Return [x, y] of the center of cell containing provided text 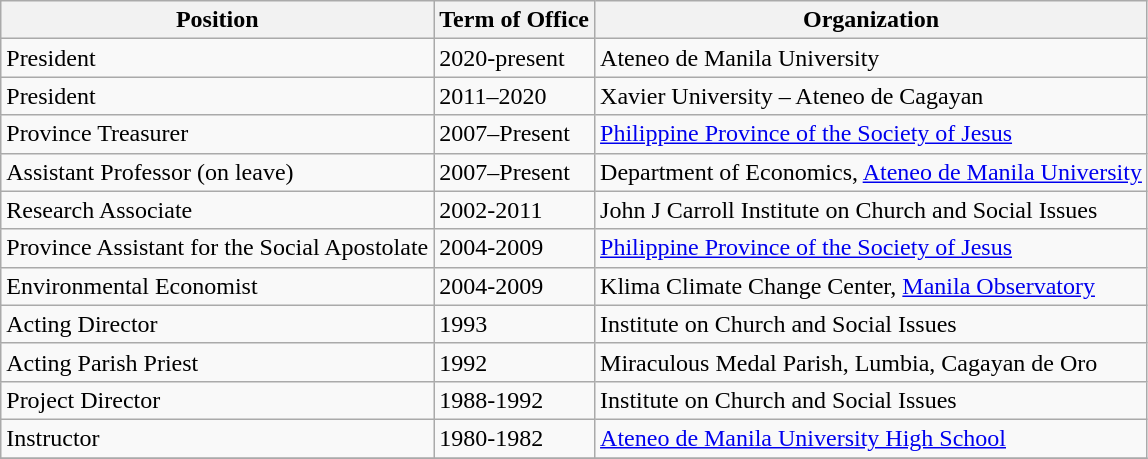
Acting Director [218, 324]
2011–2020 [514, 96]
Research Associate [218, 210]
Klima Climate Change Center, Manila Observatory [872, 286]
Organization [872, 20]
Position [218, 20]
Province Assistant for the Social Apostolate [218, 248]
Ateneo de Manila University [872, 58]
2002-2011 [514, 210]
Term of Office [514, 20]
2020-present [514, 58]
Acting Parish Priest [218, 362]
Xavier University – Ateneo de Cagayan [872, 96]
1992 [514, 362]
Department of Economics, Ateneo de Manila University [872, 172]
Assistant Professor (on leave) [218, 172]
Province Treasurer [218, 134]
1988-1992 [514, 400]
1993 [514, 324]
Environmental Economist [218, 286]
Miraculous Medal Parish, Lumbia, Cagayan de Oro [872, 362]
Instructor [218, 438]
John J Carroll Institute on Church and Social Issues [872, 210]
Ateneo de Manila University High School [872, 438]
Project Director [218, 400]
1980-1982 [514, 438]
